Output the [X, Y] coordinate of the center of the cell containing the given text.  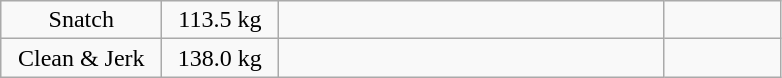
Snatch [82, 20]
138.0 kg [220, 58]
Clean & Jerk [82, 58]
113.5 kg [220, 20]
